Output the (X, Y) coordinate of the center of the cell containing the given text.  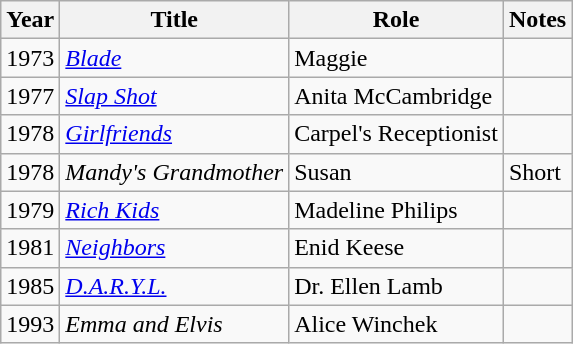
Slap Shot (174, 96)
D.A.R.Y.L. (174, 286)
Dr. Ellen Lamb (396, 286)
Susan (396, 172)
Role (396, 20)
Maggie (396, 58)
Girlfriends (174, 134)
1979 (30, 210)
1973 (30, 58)
Rich Kids (174, 210)
Emma and Elvis (174, 324)
Neighbors (174, 248)
Title (174, 20)
Alice Winchek (396, 324)
Carpel's Receptionist (396, 134)
1993 (30, 324)
Notes (537, 20)
1985 (30, 286)
Short (537, 172)
Blade (174, 58)
Anita McCambridge (396, 96)
1977 (30, 96)
Enid Keese (396, 248)
1981 (30, 248)
Year (30, 20)
Mandy's Grandmother (174, 172)
Madeline Philips (396, 210)
